Capture the cell that displays the provided text and extract its [x, y] central coordinate. 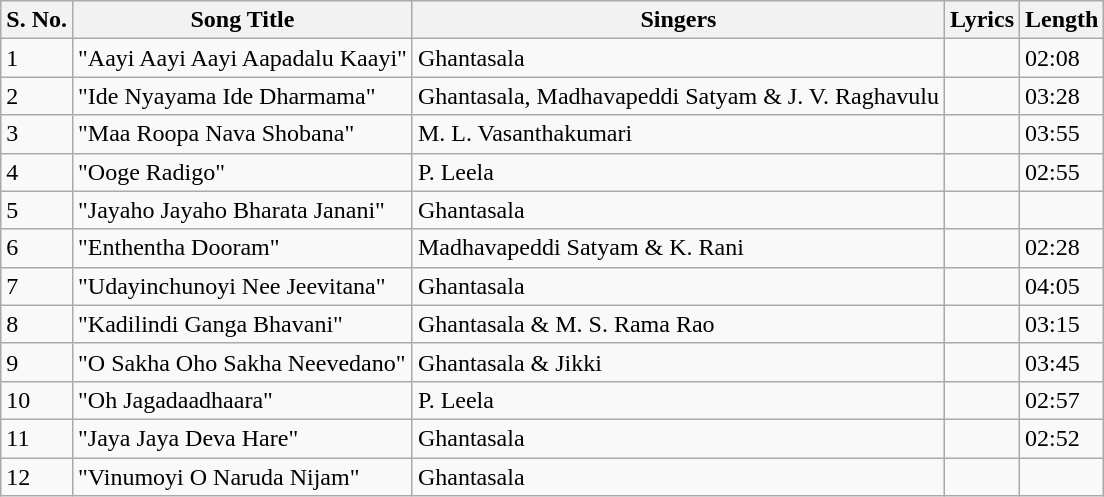
Song Title [242, 20]
5 [37, 210]
"Oh Jagadaadhaara" [242, 400]
12 [37, 477]
10 [37, 400]
"Vinumoyi O Naruda Nijam" [242, 477]
"Jaya Jaya Deva Hare" [242, 438]
Length [1062, 20]
"Jayaho Jayaho Bharata Janani" [242, 210]
"Maa Roopa Nava Shobana" [242, 134]
03:28 [1062, 96]
"Kadilindi Ganga Bhavani" [242, 324]
"Enthentha Dooram" [242, 248]
"Aayi Aayi Aayi Aapadalu Kaayi" [242, 58]
Ghantasala, Madhavapeddi Satyam & J. V. Raghavulu [678, 96]
02:08 [1062, 58]
2 [37, 96]
02:52 [1062, 438]
9 [37, 362]
02:57 [1062, 400]
03:55 [1062, 134]
02:28 [1062, 248]
"O Sakha Oho Sakha Neevedano" [242, 362]
04:05 [1062, 286]
03:15 [1062, 324]
Madhavapeddi Satyam & K. Rani [678, 248]
"Ooge Radigo" [242, 172]
Singers [678, 20]
"Udayinchunoyi Nee Jeevitana" [242, 286]
3 [37, 134]
7 [37, 286]
02:55 [1062, 172]
1 [37, 58]
"Ide Nyayama Ide Dharmama" [242, 96]
6 [37, 248]
Ghantasala & M. S. Rama Rao [678, 324]
M. L. Vasanthakumari [678, 134]
8 [37, 324]
Lyrics [982, 20]
03:45 [1062, 362]
11 [37, 438]
4 [37, 172]
S. No. [37, 20]
Ghantasala & Jikki [678, 362]
